Locate the cell with the specified text and output its [x, y] center coordinate. 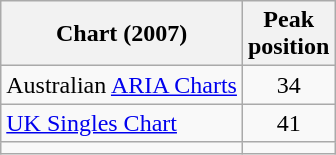
Peakposition [288, 34]
Chart (2007) [122, 34]
Australian ARIA Charts [122, 85]
34 [288, 85]
41 [288, 123]
UK Singles Chart [122, 123]
